Locate the cell with the specified text and output its [X, Y] center coordinate. 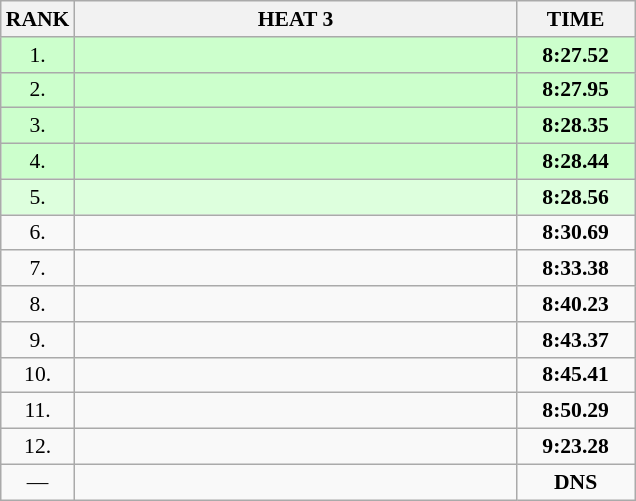
8:40.23 [576, 304]
9:23.28 [576, 447]
12. [38, 447]
8:28.44 [576, 162]
1. [38, 55]
8:28.56 [576, 197]
TIME [576, 19]
8:33.38 [576, 269]
8:43.37 [576, 340]
2. [38, 90]
HEAT 3 [295, 19]
8. [38, 304]
7. [38, 269]
9. [38, 340]
8:27.52 [576, 55]
8:28.35 [576, 126]
8:50.29 [576, 411]
4. [38, 162]
DNS [576, 482]
11. [38, 411]
6. [38, 233]
8:45.41 [576, 375]
8:30.69 [576, 233]
8:27.95 [576, 90]
3. [38, 126]
10. [38, 375]
RANK [38, 19]
5. [38, 197]
— [38, 482]
